Locate the cell with the specified text and output its [X, Y] center coordinate. 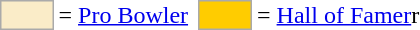
= Pro Bowler [124, 15]
